Pinpoint the cell where the given text exists, returning its (x, y) midpoint coordinate. 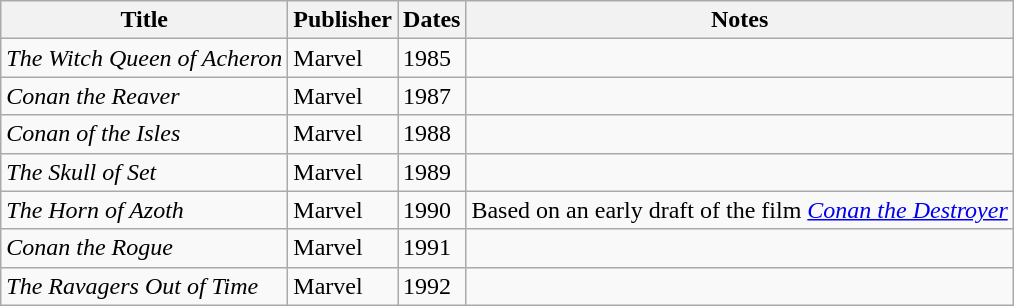
The Horn of Azoth (144, 210)
Conan the Reaver (144, 96)
The Ravagers Out of Time (144, 286)
The Witch Queen of Acheron (144, 58)
1988 (432, 134)
Based on an early draft of the film Conan the Destroyer (740, 210)
Conan of the Isles (144, 134)
1987 (432, 96)
1989 (432, 172)
Conan the Rogue (144, 248)
The Skull of Set (144, 172)
1990 (432, 210)
Dates (432, 20)
1985 (432, 58)
Publisher (343, 20)
Title (144, 20)
1992 (432, 286)
Notes (740, 20)
1991 (432, 248)
